Extract the (X, Y) coordinate from the center of the cell holding the provided text.  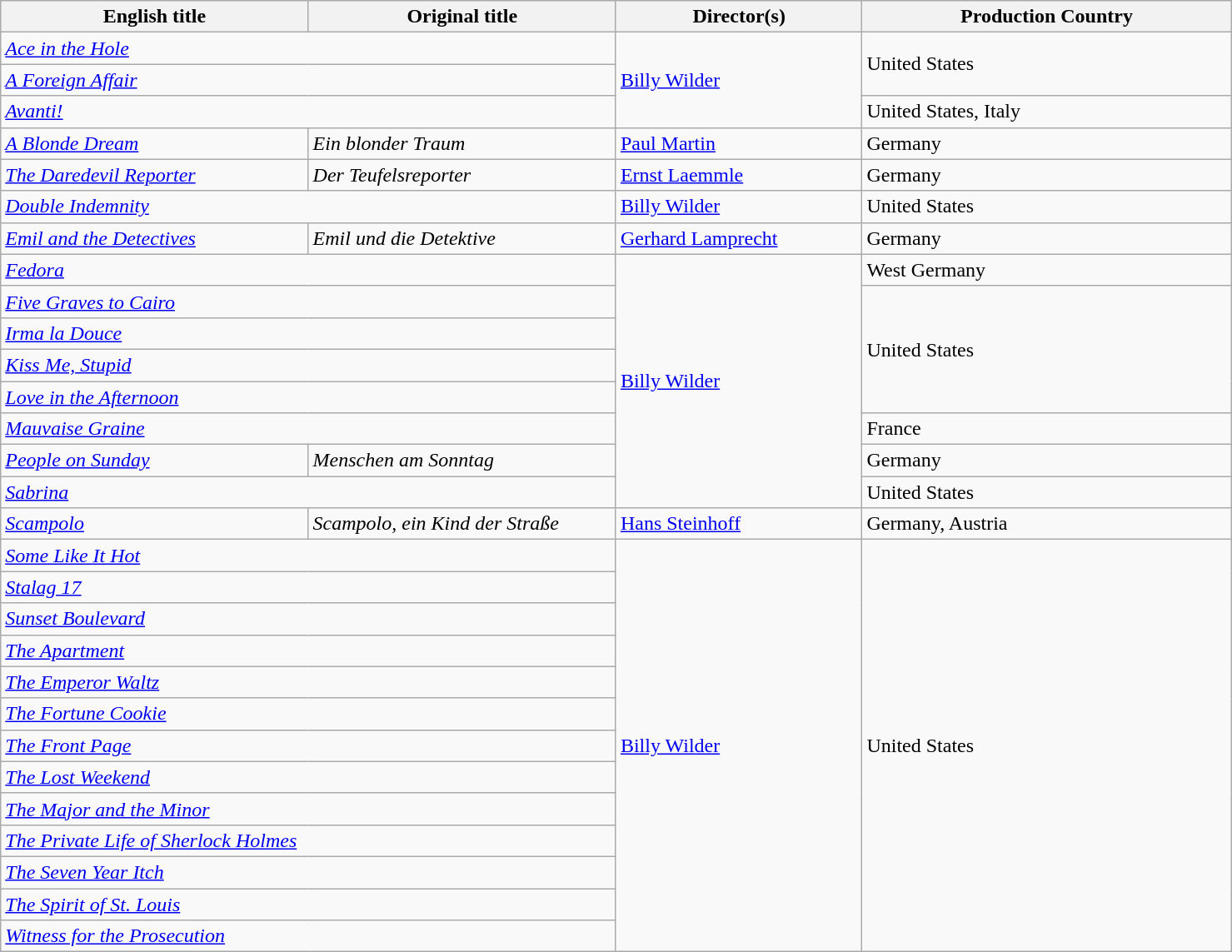
Kiss Me, Stupid (308, 365)
Emil and the Detectives (155, 238)
The Fortune Cookie (308, 714)
Scampolo, ein Kind der Straße (461, 524)
Ernst Laemmle (738, 175)
The Daredevil Reporter (155, 175)
Irma la Douce (308, 333)
The Lost Weekend (308, 777)
Emil und die Detektive (461, 238)
Gerhard Lamprecht (738, 238)
The Front Page (308, 745)
The Private Life of Sherlock Holmes (308, 840)
Avanti! (308, 112)
Sabrina (308, 492)
Witness for the Prosecution (308, 936)
The Major and the Minor (308, 809)
Fedora (308, 270)
West Germany (1046, 270)
Original title (461, 17)
Menschen am Sonntag (461, 461)
Sunset Boulevard (308, 619)
A Blonde Dream (155, 143)
Ein blonder Traum (461, 143)
The Spirit of St. Louis (308, 904)
The Emperor Waltz (308, 682)
Production Country (1046, 17)
Some Like It Hot (308, 556)
France (1046, 429)
Hans Steinhoff (738, 524)
A Foreign Affair (308, 80)
English title (155, 17)
Director(s) (738, 17)
Stalag 17 (308, 587)
Germany, Austria (1046, 524)
Five Graves to Cairo (308, 302)
Love in the Afternoon (308, 397)
The Seven Year Itch (308, 872)
Double Indemnity (308, 207)
Scampolo (155, 524)
United States, Italy (1046, 112)
The Apartment (308, 650)
People on Sunday (155, 461)
Mauvaise Graine (308, 429)
Paul Martin (738, 143)
Ace in the Hole (308, 48)
Der Teufelsreporter (461, 175)
